Capture the cell that displays the provided text and extract its (X, Y) central coordinate. 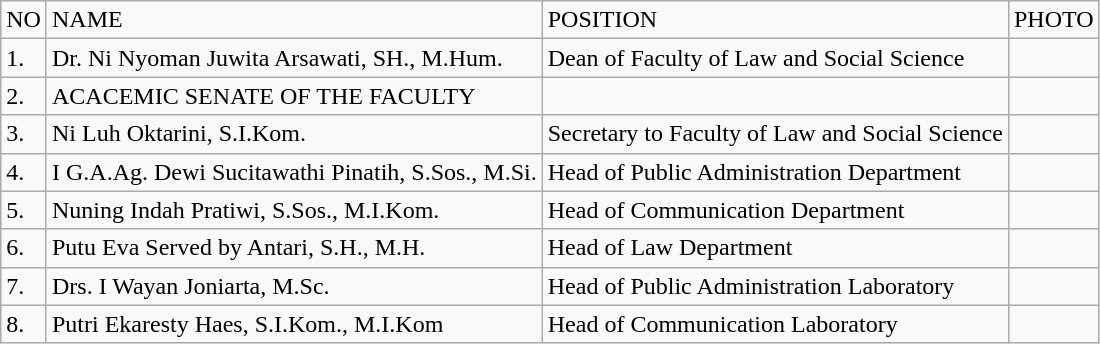
Head of Law Department (775, 248)
4. (24, 172)
POSITION (775, 20)
NO (24, 20)
8. (24, 324)
I G.A.Ag. Dewi Sucitawathi Pinatih, S.Sos., M.Si. (294, 172)
ACACEMIC SENATE OF THE FACULTY (294, 96)
Secretary to Faculty of Law and Social Science (775, 134)
PHOTO (1054, 20)
1. (24, 58)
3. (24, 134)
Nuning Indah Pratiwi, S.Sos., M.I.Kom. (294, 210)
Head of Public Administration Department (775, 172)
2. (24, 96)
Head of Communication Department (775, 210)
Head of Communication Laboratory (775, 324)
Dr. Ni Nyoman Juwita Arsawati, SH., M.Hum. (294, 58)
Putu Eva Served by Antari, S.H., M.H. (294, 248)
5. (24, 210)
Putri Ekaresty Haes, S.I.Kom., M.I.Kom (294, 324)
6. (24, 248)
Drs. I Wayan Joniarta, M.Sc. (294, 286)
Dean of Faculty of Law and Social Science (775, 58)
Head of Public Administration Laboratory (775, 286)
Ni Luh Oktarini, S.I.Kom. (294, 134)
7. (24, 286)
NAME (294, 20)
